Determine the [X, Y] coordinate at the center of the cell enclosing the given text.  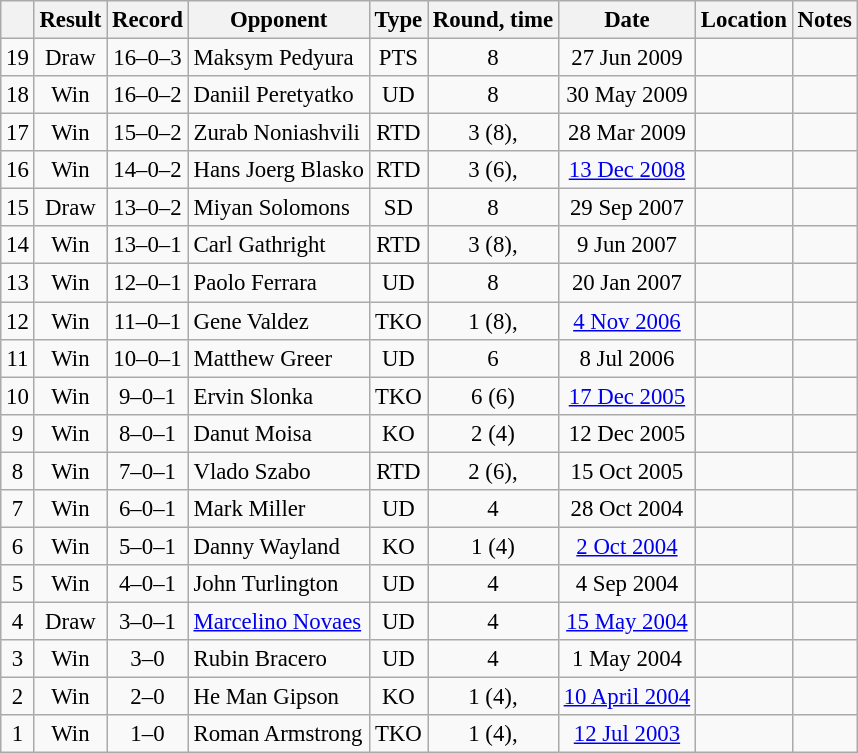
7–0–1 [148, 471]
17 [18, 133]
13 [18, 283]
30 May 2009 [626, 95]
15 Oct 2005 [626, 471]
14 [18, 245]
Carl Gathright [278, 245]
11–0–1 [148, 321]
15 May 2004 [626, 621]
9 [18, 433]
28 Oct 2004 [626, 509]
7 [18, 509]
14–0–2 [148, 170]
3 (6), [494, 170]
Type [398, 20]
2 (6), [494, 471]
3 [18, 659]
He Man Gipson [278, 697]
8 Jul 2006 [626, 358]
2 (4) [494, 433]
3–0–1 [148, 621]
Daniil Peretyatko [278, 95]
2–0 [148, 697]
29 Sep 2007 [626, 208]
Danny Wayland [278, 546]
Date [626, 20]
3–0 [148, 659]
10 April 2004 [626, 697]
1–0 [148, 734]
13–0–2 [148, 208]
Round, time [494, 20]
20 Jan 2007 [626, 283]
2 [18, 697]
2 Oct 2004 [626, 546]
John Turlington [278, 584]
9–0–1 [148, 396]
Ervin Slonka [278, 396]
Notes [824, 20]
17 Dec 2005 [626, 396]
5–0–1 [148, 546]
18 [18, 95]
1 (4) [494, 546]
Paolo Ferrara [278, 283]
Miyan Solomons [278, 208]
Record [148, 20]
16 [18, 170]
5 [18, 584]
16–0–3 [148, 58]
12 Jul 2003 [626, 734]
6 (6) [494, 396]
Roman Armstrong [278, 734]
13–0–1 [148, 245]
4 Sep 2004 [626, 584]
Opponent [278, 20]
8–0–1 [148, 433]
12–0–1 [148, 283]
Gene Valdez [278, 321]
28 Mar 2009 [626, 133]
1 (8), [494, 321]
1 May 2004 [626, 659]
Rubin Bracero [278, 659]
13 Dec 2008 [626, 170]
Mark Miller [278, 509]
SD [398, 208]
4 Nov 2006 [626, 321]
PTS [398, 58]
Vlado Szabo [278, 471]
Maksym Pedyura [278, 58]
Matthew Greer [278, 358]
16–0–2 [148, 95]
15–0–2 [148, 133]
Zurab Noniashvili [278, 133]
Danut Moisa [278, 433]
6–0–1 [148, 509]
Marcelino Novaes [278, 621]
12 Dec 2005 [626, 433]
Hans Joerg Blasko [278, 170]
1 [18, 734]
4–0–1 [148, 584]
19 [18, 58]
10 [18, 396]
Result [70, 20]
Location [744, 20]
11 [18, 358]
9 Jun 2007 [626, 245]
15 [18, 208]
10–0–1 [148, 358]
12 [18, 321]
27 Jun 2009 [626, 58]
